Capture the cell that displays the provided text and extract its [X, Y] central coordinate. 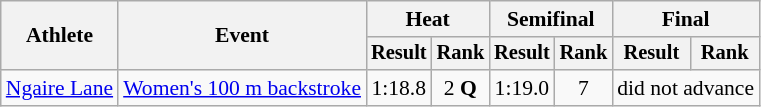
1:18.8 [399, 88]
did not advance [686, 88]
1:19.0 [522, 88]
2 Q [461, 88]
Event [242, 36]
Semifinal [550, 19]
Heat [428, 19]
Final [686, 19]
Athlete [60, 36]
Ngaire Lane [60, 88]
Women's 100 m backstroke [242, 88]
7 [584, 88]
